Find where the given text appears and provide that cell's center as [x, y] coordinate. 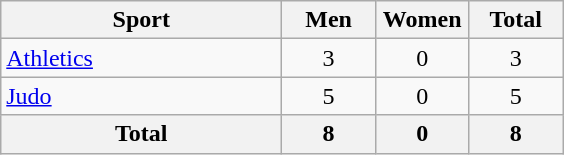
Women [422, 20]
Judo [142, 96]
Men [329, 20]
Sport [142, 20]
Athletics [142, 58]
